Capture the cell that displays the provided text and extract its (x, y) central coordinate. 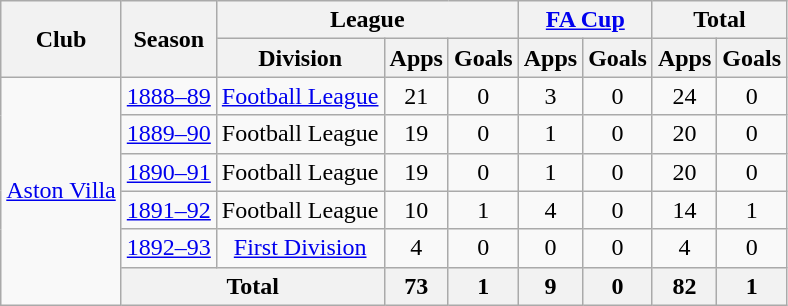
First Division (300, 248)
9 (550, 286)
League (367, 20)
Division (300, 58)
82 (684, 286)
1889–90 (168, 134)
21 (416, 96)
3 (550, 96)
10 (416, 210)
1891–92 (168, 210)
1890–91 (168, 172)
Season (168, 39)
24 (684, 96)
1892–93 (168, 248)
73 (416, 286)
14 (684, 210)
FA Cup (585, 20)
Aston Villa (62, 191)
1888–89 (168, 96)
Club (62, 39)
